Provide the [X, Y] coordinate of the cell's center where the given text is located.  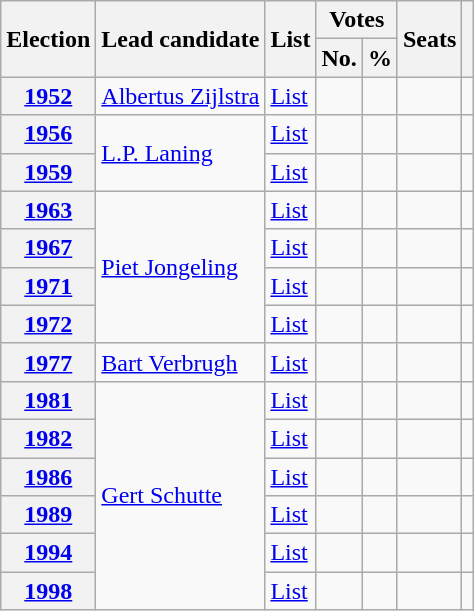
Piet Jongeling [180, 267]
1981 [48, 400]
1994 [48, 553]
1998 [48, 591]
% [380, 58]
1986 [48, 477]
1967 [48, 248]
1963 [48, 210]
Votes [356, 20]
Bart Verbrugh [180, 362]
1989 [48, 515]
1972 [48, 324]
Seats [429, 39]
1959 [48, 172]
1952 [48, 96]
1982 [48, 438]
1971 [48, 286]
Albertus Zijlstra [180, 96]
Election [48, 39]
Lead candidate [180, 39]
Gert Schutte [180, 495]
No. [339, 58]
L.P. Laning [180, 153]
1956 [48, 134]
1977 [48, 362]
